Provide the (X, Y) coordinate of the cell's center where the given text is located.  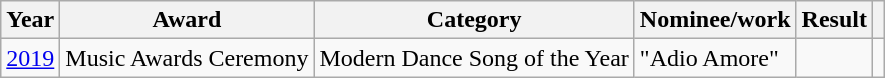
Year (30, 20)
"Adio Amore" (715, 58)
2019 (30, 58)
Category (474, 20)
Modern Dance Song of the Year (474, 58)
Result (834, 20)
Music Awards Ceremony (187, 58)
Award (187, 20)
Nominee/work (715, 20)
